For the text-containing cell, return its midpoint in [x, y] coordinate format. 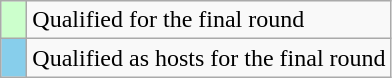
Qualified as hosts for the final round [209, 58]
Qualified for the final round [209, 20]
